Pinpoint the cell where the given text exists, returning its (x, y) midpoint coordinate. 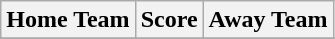
Away Team (268, 20)
Score (169, 20)
Home Team (68, 20)
